Detect which cell encompasses the target text, then output its (x, y) center coordinate. 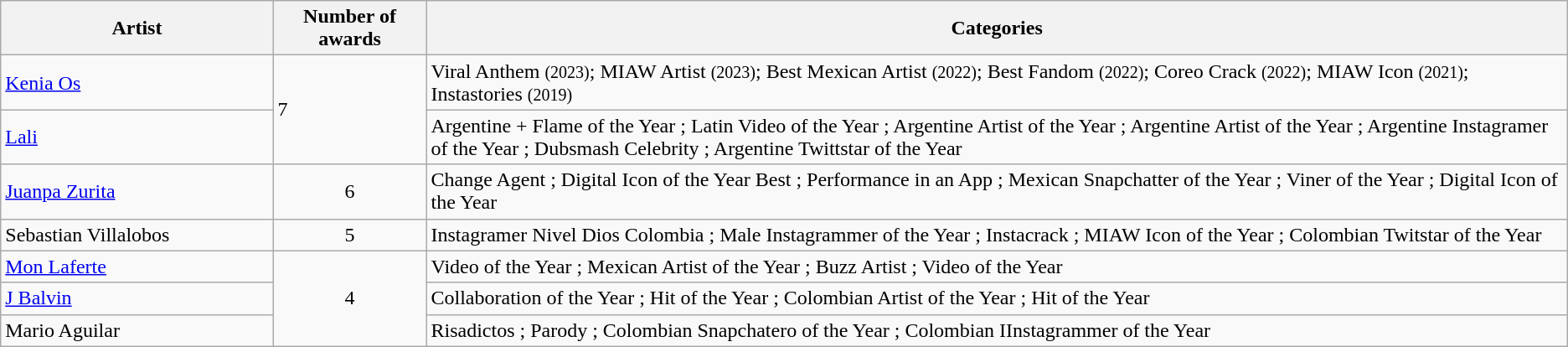
Categories (997, 28)
Instagramer Nivel Dios Colombia ; Male Instagrammer of the Year ; Instacrack ; MIAW Icon of the Year ; Colombian Twitstar of the Year (997, 235)
Video of the Year ; Mexican Artist of the Year ; Buzz Artist ; Video of the Year (997, 267)
Lali (137, 137)
Mon Laferte (137, 267)
J Balvin (137, 298)
Artist (137, 28)
Change Agent ; Digital Icon of the Year Best ; Performance in an App ; Mexican Snapchatter of the Year ; Viner of the Year ; Digital Icon of the Year (997, 191)
Mario Aguilar (137, 330)
4 (350, 298)
Kenia Os (137, 82)
5 (350, 235)
Number of awards (350, 28)
Collaboration of the Year ; Hit of the Year ; Colombian Artist of the Year ; Hit of the Year (997, 298)
Sebastian Villalobos (137, 235)
Juanpa Zurita (137, 191)
Risadictos ; Parody ; Colombian Snapchatero of the Year ; Colombian IInstagrammer of the Year (997, 330)
Viral Anthem (2023); MIAW Artist (2023); Best Mexican Artist (2022); Best Fandom (2022); Coreo Crack (2022); MIAW Icon (2021); Instastories (2019) (997, 82)
6 (350, 191)
7 (350, 110)
